Determine the [X, Y] coordinate at the center of the cell enclosing the given text.  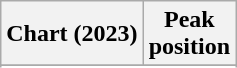
Peakposition [189, 34]
Chart (2023) [72, 34]
